Find where the given text appears and provide that cell's center as [x, y] coordinate. 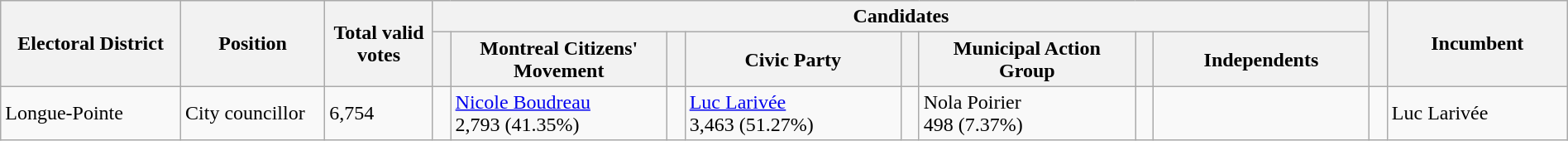
Independents [1260, 60]
Nola Poirier498 (7.37%) [1027, 113]
Longue-Pointe [91, 113]
Civic Party [792, 60]
Position [253, 43]
Luc Larivée3,463 (51.27%) [792, 113]
6,754 [379, 113]
Montreal Citizens' Movement [559, 60]
Electoral District [91, 43]
City councillor [253, 113]
Candidates [901, 17]
Luc Larivée [1477, 113]
Nicole Boudreau2,793 (41.35%) [559, 113]
Total valid votes [379, 43]
Incumbent [1477, 43]
Municipal Action Group [1027, 60]
